Detect which cell encompasses the target text, then output its [X, Y] center coordinate. 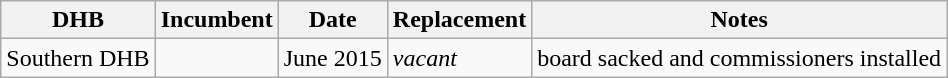
board sacked and commissioners installed [740, 58]
Replacement [459, 20]
Notes [740, 20]
vacant [459, 58]
Incumbent [216, 20]
Date [332, 20]
Southern DHB [78, 58]
June 2015 [332, 58]
DHB [78, 20]
